Output the [X, Y] coordinate of the center of the cell containing the given text.  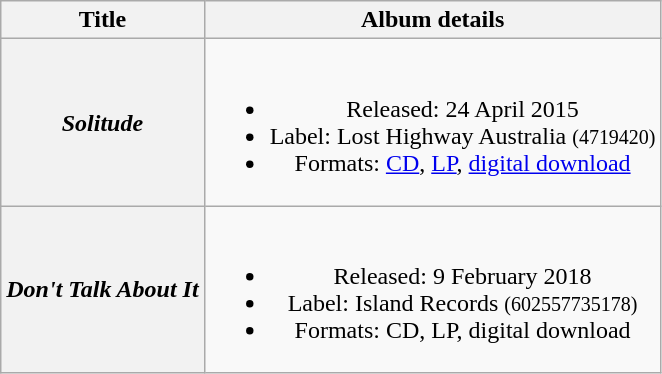
Released: 24 April 2015Label: Lost Highway Australia (4719420)Formats: CD, LP, digital download [432, 122]
Released: 9 February 2018Label: Island Records (602557735178)Formats: CD, LP, digital download [432, 290]
Solitude [102, 122]
Don't Talk About It [102, 290]
Album details [432, 20]
Title [102, 20]
